Output the (X, Y) coordinate of the center of the cell containing the given text.  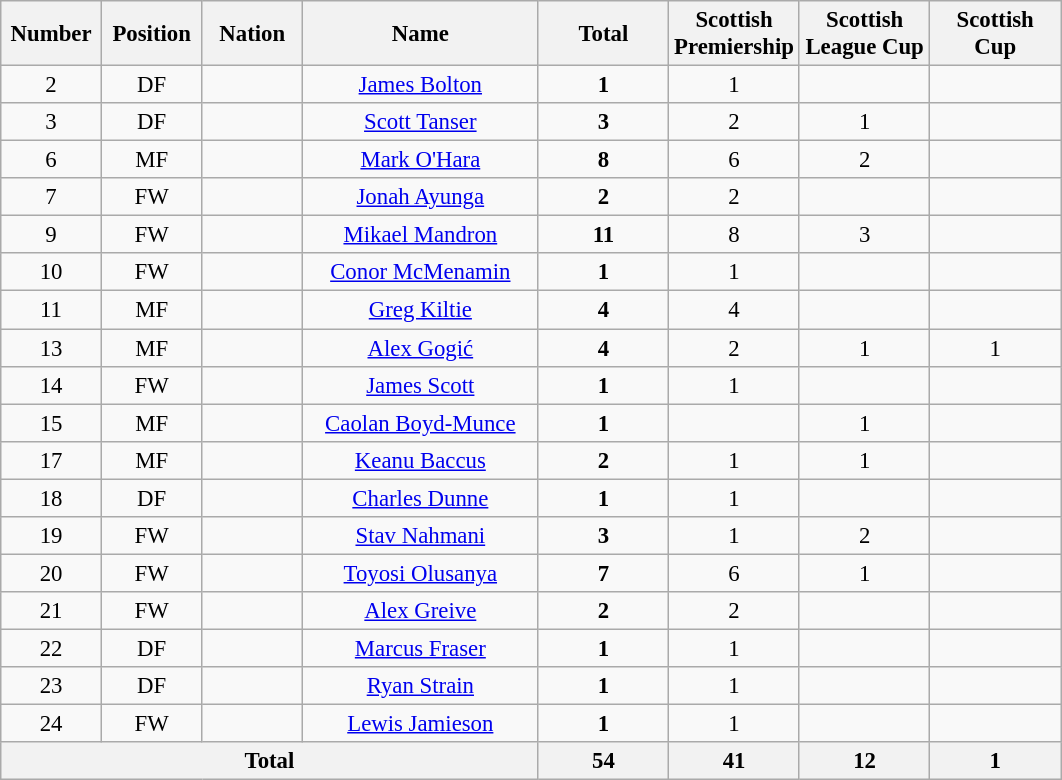
Toyosi Olusanya (421, 573)
Scottish Premiership (734, 34)
Jonah Ayunga (421, 197)
Caolan Boyd-Munce (421, 423)
Name (421, 34)
19 (52, 536)
21 (52, 611)
Alex Greive (421, 611)
Mikael Mandron (421, 235)
41 (734, 761)
Scottish League Cup (864, 34)
James Scott (421, 385)
Nation (252, 34)
Stav Nahmani (421, 536)
Number (52, 34)
Position (152, 34)
Scott Tanser (421, 122)
54 (604, 761)
Keanu Baccus (421, 460)
18 (52, 498)
Ryan Strain (421, 686)
James Bolton (421, 85)
14 (52, 385)
24 (52, 724)
22 (52, 648)
15 (52, 423)
12 (864, 761)
Greg Kiltie (421, 310)
Alex Gogić (421, 348)
9 (52, 235)
Scottish Cup (996, 34)
Charles Dunne (421, 498)
Marcus Fraser (421, 648)
10 (52, 273)
Conor McMenamin (421, 273)
20 (52, 573)
17 (52, 460)
13 (52, 348)
Mark O'Hara (421, 160)
23 (52, 686)
Lewis Jamieson (421, 724)
